Scan for the cell matching the given text and deliver its (x, y) coordinate at center. 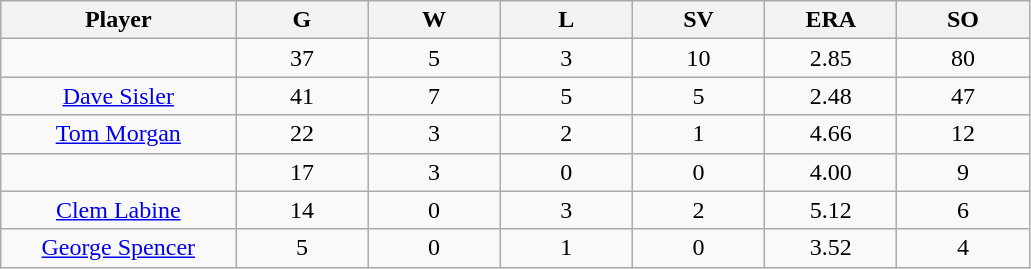
17 (302, 172)
12 (963, 134)
5.12 (831, 210)
9 (963, 172)
6 (963, 210)
41 (302, 96)
7 (434, 96)
2.85 (831, 58)
14 (302, 210)
Tom Morgan (118, 134)
4.00 (831, 172)
4 (963, 248)
G (302, 20)
4.66 (831, 134)
ERA (831, 20)
3.52 (831, 248)
George Spencer (118, 248)
SV (698, 20)
Clem Labine (118, 210)
80 (963, 58)
Player (118, 20)
W (434, 20)
SO (963, 20)
2.48 (831, 96)
37 (302, 58)
Dave Sisler (118, 96)
L (566, 20)
10 (698, 58)
22 (302, 134)
47 (963, 96)
